Identify which cell holds the provided text, then report its [x, y] central coordinate. 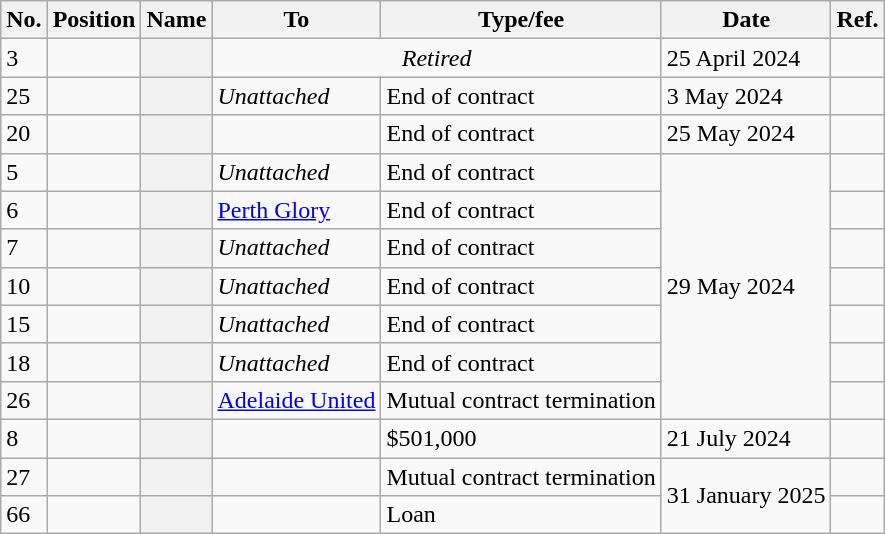
21 July 2024 [746, 438]
Type/fee [521, 20]
20 [24, 134]
25 May 2024 [746, 134]
66 [24, 515]
Loan [521, 515]
31 January 2025 [746, 496]
No. [24, 20]
Name [176, 20]
25 [24, 96]
6 [24, 210]
Perth Glory [296, 210]
18 [24, 362]
15 [24, 324]
$501,000 [521, 438]
Ref. [858, 20]
26 [24, 400]
To [296, 20]
Position [94, 20]
7 [24, 248]
8 [24, 438]
29 May 2024 [746, 286]
Adelaide United [296, 400]
27 [24, 477]
Date [746, 20]
10 [24, 286]
3 [24, 58]
3 May 2024 [746, 96]
25 April 2024 [746, 58]
Retired [436, 58]
5 [24, 172]
